Provide the [X, Y] coordinate of the cell's center where the given text is located.  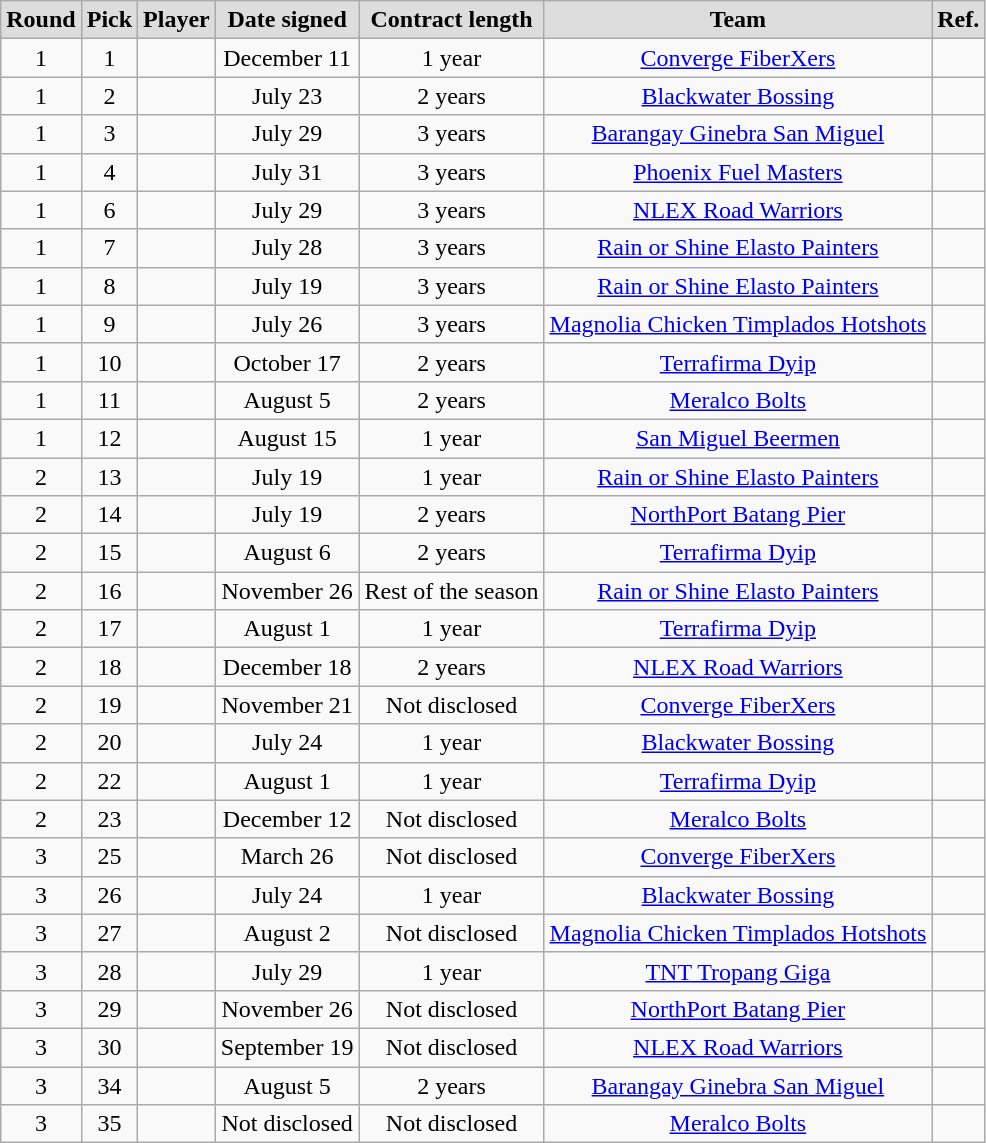
TNT Tropang Giga [738, 971]
15 [109, 553]
Team [738, 20]
20 [109, 743]
Phoenix Fuel Masters [738, 172]
6 [109, 210]
18 [109, 667]
29 [109, 1009]
July 23 [287, 96]
December 12 [287, 819]
August 15 [287, 438]
7 [109, 248]
Player [177, 20]
28 [109, 971]
22 [109, 781]
27 [109, 933]
September 19 [287, 1047]
25 [109, 857]
July 28 [287, 248]
July 31 [287, 172]
Pick [109, 20]
July 26 [287, 324]
35 [109, 1124]
December 11 [287, 58]
Date signed [287, 20]
14 [109, 515]
17 [109, 629]
8 [109, 286]
16 [109, 591]
Rest of the season [452, 591]
Round [41, 20]
13 [109, 477]
December 18 [287, 667]
San Miguel Beermen [738, 438]
October 17 [287, 362]
34 [109, 1085]
11 [109, 400]
12 [109, 438]
4 [109, 172]
Contract length [452, 20]
August 6 [287, 553]
23 [109, 819]
10 [109, 362]
November 21 [287, 705]
26 [109, 895]
19 [109, 705]
Ref. [958, 20]
30 [109, 1047]
9 [109, 324]
March 26 [287, 857]
August 2 [287, 933]
